Return (X, Y) of the center of cell containing provided text 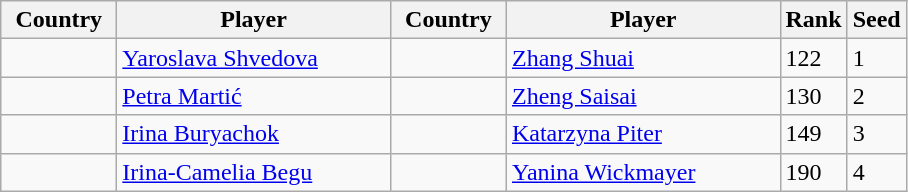
Petra Martić (254, 96)
3 (876, 134)
4 (876, 172)
Yanina Wickmayer (643, 172)
190 (814, 172)
Rank (814, 20)
Zhang Shuai (643, 58)
Katarzyna Piter (643, 134)
Irina Buryachok (254, 134)
Irina-Camelia Begu (254, 172)
122 (814, 58)
1 (876, 58)
149 (814, 134)
Zheng Saisai (643, 96)
Seed (876, 20)
Yaroslava Shvedova (254, 58)
130 (814, 96)
2 (876, 96)
